Extract the [x, y] coordinate from the center of the cell holding the provided text.  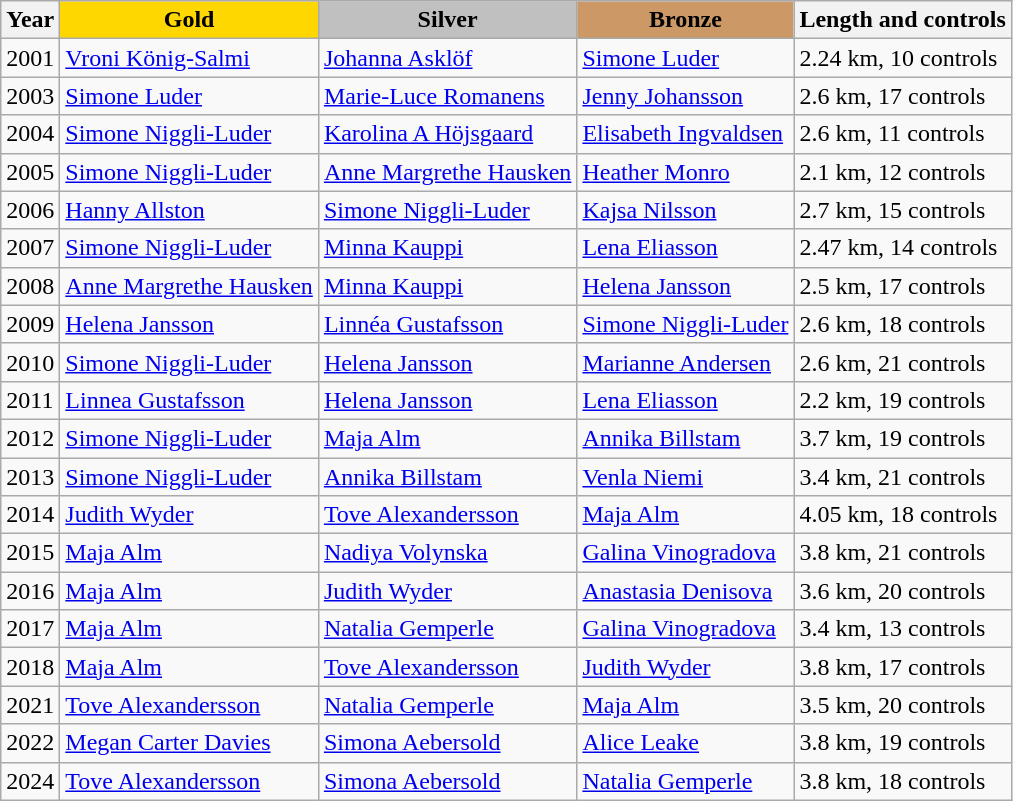
3.7 km, 19 controls [902, 438]
Bronze [686, 20]
Hanny Allston [190, 210]
3.4 km, 13 controls [902, 629]
3.8 km, 19 controls [902, 743]
Heather Monro [686, 172]
2007 [30, 248]
2.1 km, 12 controls [902, 172]
2.6 km, 11 controls [902, 134]
3.8 km, 21 controls [902, 553]
2004 [30, 134]
Marie-Luce Romanens [448, 96]
2013 [30, 477]
2012 [30, 438]
2021 [30, 705]
2.6 km, 17 controls [902, 96]
Length and controls [902, 20]
3.8 km, 17 controls [902, 667]
Jenny Johansson [686, 96]
Linnea Gustafsson [190, 400]
2016 [30, 591]
3.8 km, 18 controls [902, 781]
2015 [30, 553]
Year [30, 20]
Linnéa Gustafsson [448, 324]
2.24 km, 10 controls [902, 58]
Megan Carter Davies [190, 743]
Marianne Andersen [686, 362]
Venla Niemi [686, 477]
2006 [30, 210]
Gold [190, 20]
3.6 km, 20 controls [902, 591]
2.7 km, 15 controls [902, 210]
Anastasia Denisova [686, 591]
2005 [30, 172]
Alice Leake [686, 743]
Elisabeth Ingvaldsen [686, 134]
Silver [448, 20]
4.05 km, 18 controls [902, 515]
2018 [30, 667]
2009 [30, 324]
2010 [30, 362]
Kajsa Nilsson [686, 210]
2.6 km, 21 controls [902, 362]
2.5 km, 17 controls [902, 286]
2017 [30, 629]
2.6 km, 18 controls [902, 324]
2003 [30, 96]
2.2 km, 19 controls [902, 400]
Johanna Asklöf [448, 58]
Vroni König-Salmi [190, 58]
Nadiya Volynska [448, 553]
3.4 km, 21 controls [902, 477]
2011 [30, 400]
2024 [30, 781]
2.47 km, 14 controls [902, 248]
2014 [30, 515]
2008 [30, 286]
2022 [30, 743]
2001 [30, 58]
Karolina A Höjsgaard [448, 134]
3.5 km, 20 controls [902, 705]
